Pinpoint the cell where the given text exists, returning its (X, Y) midpoint coordinate. 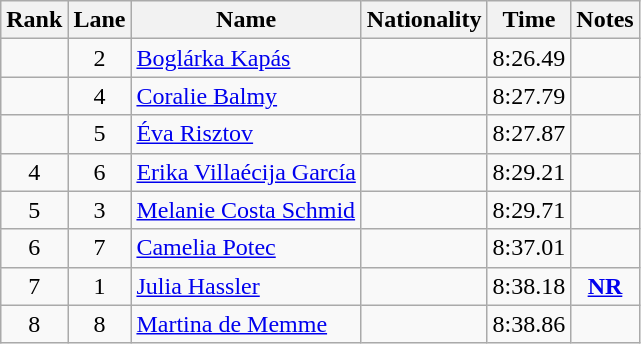
2 (100, 58)
NR (605, 286)
Éva Risztov (246, 134)
Melanie Costa Schmid (246, 210)
Notes (605, 20)
Name (246, 20)
8:38.86 (529, 324)
Erika Villaécija García (246, 172)
8:38.18 (529, 286)
Lane (100, 20)
Nationality (424, 20)
8:29.71 (529, 210)
Coralie Balmy (246, 96)
Rank (34, 20)
Boglárka Kapás (246, 58)
8:27.79 (529, 96)
3 (100, 210)
Julia Hassler (246, 286)
8:26.49 (529, 58)
Camelia Potec (246, 248)
1 (100, 286)
8:29.21 (529, 172)
8:37.01 (529, 248)
Time (529, 20)
Martina de Memme (246, 324)
8:27.87 (529, 134)
